Determine the [x, y] coordinate at the center of the cell enclosing the given text.  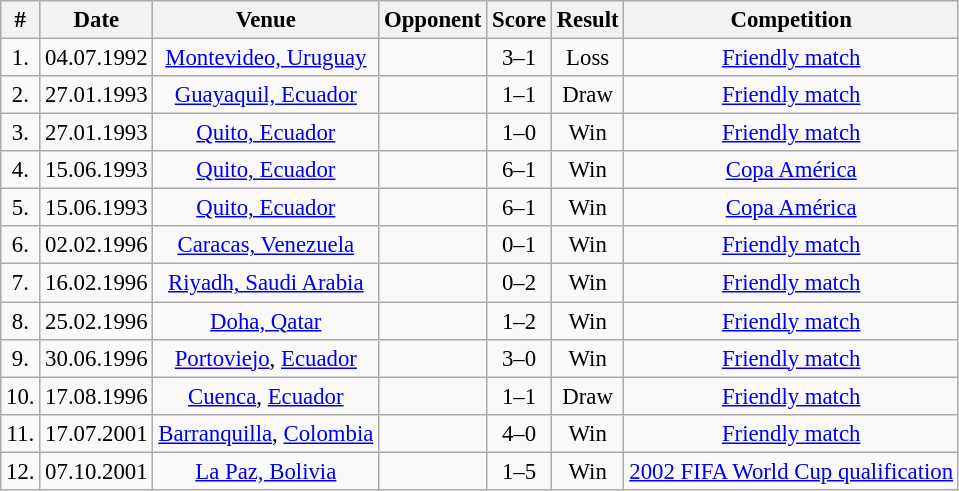
Doha, Qatar [266, 321]
7. [20, 283]
Portoviejo, Ecuador [266, 358]
0–2 [520, 283]
07.10.2001 [96, 471]
1–5 [520, 471]
4–0 [520, 433]
8. [20, 321]
1–2 [520, 321]
Guayaquil, Ecuador [266, 95]
30.06.1996 [96, 358]
9. [20, 358]
Score [520, 20]
Result [588, 20]
Date [96, 20]
12. [20, 471]
Montevideo, Uruguay [266, 58]
25.02.1996 [96, 321]
Venue [266, 20]
La Paz, Bolivia [266, 471]
5. [20, 208]
Competition [791, 20]
1. [20, 58]
2002 FIFA World Cup qualification [791, 471]
16.02.1996 [96, 283]
# [20, 20]
3. [20, 133]
Loss [588, 58]
2. [20, 95]
Cuenca, Ecuador [266, 396]
17.07.2001 [96, 433]
10. [20, 396]
17.08.1996 [96, 396]
6. [20, 245]
04.07.1992 [96, 58]
0–1 [520, 245]
1–0 [520, 133]
02.02.1996 [96, 245]
3–0 [520, 358]
4. [20, 170]
Opponent [433, 20]
Caracas, Venezuela [266, 245]
3–1 [520, 58]
Riyadh, Saudi Arabia [266, 283]
Barranquilla, Colombia [266, 433]
11. [20, 433]
